Detect which cell encompasses the target text, then output its (X, Y) center coordinate. 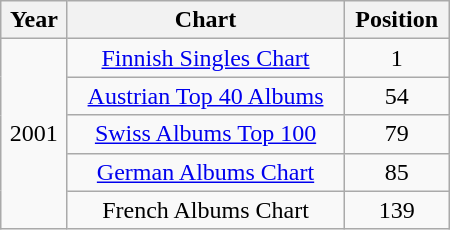
Chart (206, 20)
Position (396, 20)
54 (396, 96)
Austrian Top 40 Albums (206, 96)
French Albums Chart (206, 210)
139 (396, 210)
Year (34, 20)
German Albums Chart (206, 172)
2001 (34, 134)
Swiss Albums Top 100 (206, 134)
Finnish Singles Chart (206, 58)
1 (396, 58)
79 (396, 134)
85 (396, 172)
